Extract the [X, Y] coordinate from the center of the cell holding the provided text.  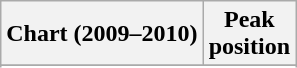
Chart (2009–2010) [102, 34]
Peakposition [249, 34]
